Provide the [x, y] coordinate of the cell's center where the given text is located.  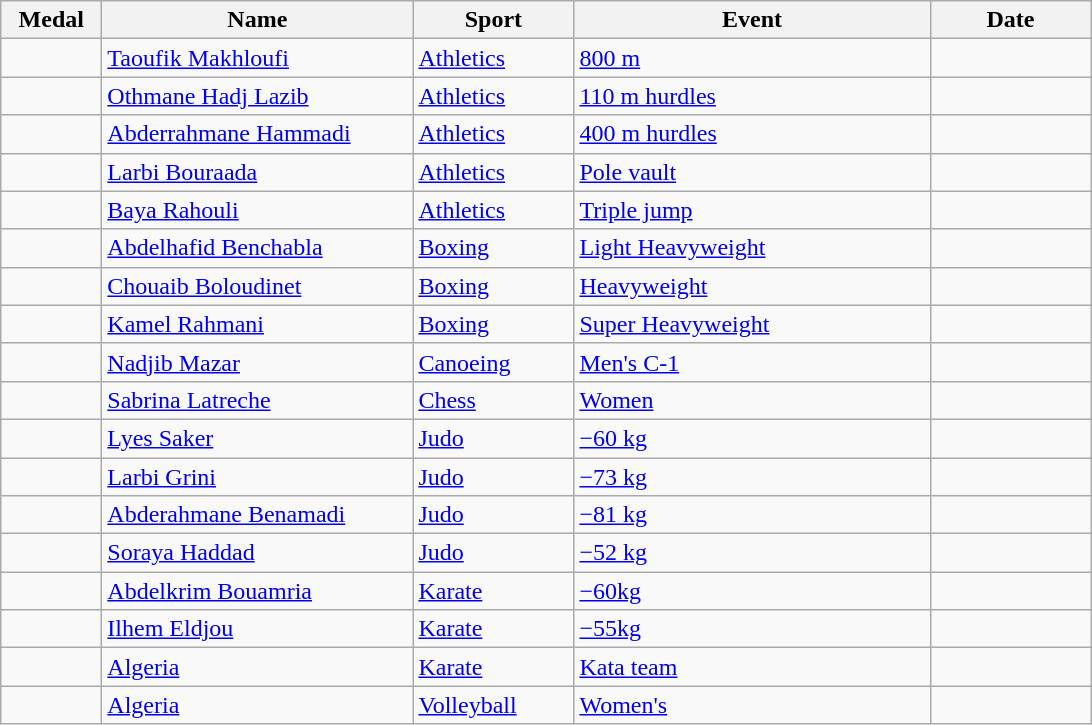
Kamel Rahmani [258, 324]
−73 kg [752, 477]
Heavyweight [752, 286]
Chess [494, 400]
Larbi Bouraada [258, 172]
Ilhem Eldjou [258, 629]
Sport [494, 20]
Kata team [752, 667]
Othmane Hadj Lazib [258, 96]
Larbi Grini [258, 477]
−60kg [752, 591]
Men's C-1 [752, 362]
Baya Rahouli [258, 210]
Abdelkrim Bouamria [258, 591]
Sabrina Latreche [258, 400]
Pole vault [752, 172]
Chouaib Boloudinet [258, 286]
Lyes Saker [258, 438]
110 m hurdles [752, 96]
800 m [752, 58]
Canoeing [494, 362]
400 m hurdles [752, 134]
Light Heavyweight [752, 248]
−55kg [752, 629]
Taoufik Makhloufi [258, 58]
Abdelhafid Benchabla [258, 248]
Nadjib Mazar [258, 362]
Super Heavyweight [752, 324]
Soraya Haddad [258, 553]
Volleyball [494, 705]
Medal [52, 20]
−52 kg [752, 553]
Women's [752, 705]
−81 kg [752, 515]
Event [752, 20]
Abderrahmane Hammadi [258, 134]
Name [258, 20]
Women [752, 400]
Abderahmane Benamadi [258, 515]
Date [1010, 20]
−60 kg [752, 438]
Triple jump [752, 210]
